Provide the [X, Y] coordinate of the cell's center where the given text is located.  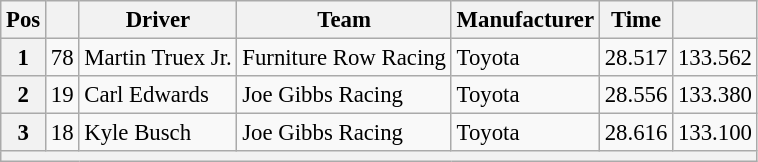
18 [62, 133]
28.517 [636, 58]
Martin Truex Jr. [158, 58]
Time [636, 20]
Kyle Busch [158, 133]
2 [24, 95]
Pos [24, 20]
19 [62, 95]
133.380 [716, 95]
Furniture Row Racing [344, 58]
Manufacturer [525, 20]
133.562 [716, 58]
1 [24, 58]
133.100 [716, 133]
78 [62, 58]
Carl Edwards [158, 95]
28.616 [636, 133]
3 [24, 133]
Driver [158, 20]
28.556 [636, 95]
Team [344, 20]
